Capture the cell that displays the provided text and extract its [X, Y] central coordinate. 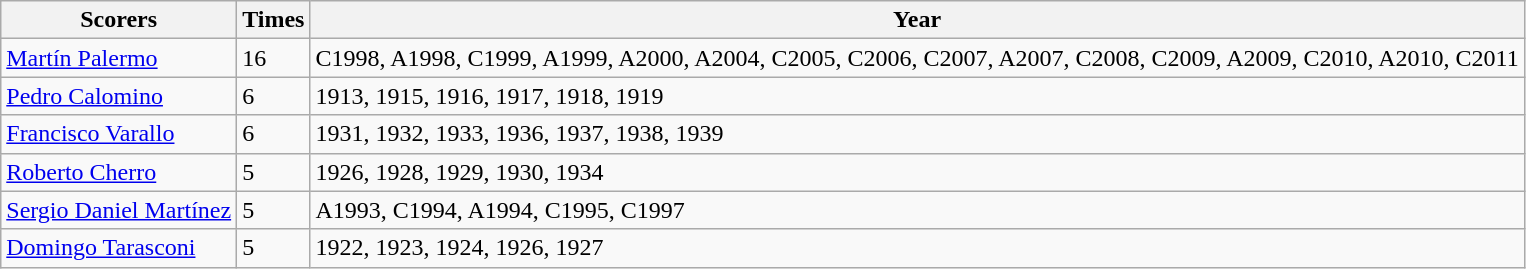
C1998, A1998, C1999, A1999, A2000, A2004, C2005, C2006, C2007, A2007, C2008, C2009, A2009, C2010, A2010, C2011 [917, 58]
1931, 1932, 1933, 1936, 1937, 1938, 1939 [917, 134]
Martín Palermo [119, 58]
Domingo Tarasconi [119, 248]
Scorers [119, 20]
Roberto Cherro [119, 172]
A1993, C1994, A1994, C1995, C1997 [917, 210]
Times [274, 20]
Pedro Calomino [119, 96]
1922, 1923, 1924, 1926, 1927 [917, 248]
1913, 1915, 1916, 1917, 1918, 1919 [917, 96]
Francisco Varallo [119, 134]
Year [917, 20]
1926, 1928, 1929, 1930, 1934 [917, 172]
16 [274, 58]
Sergio Daniel Martínez [119, 210]
